For the text-containing cell, return its midpoint in [X, Y] coordinate format. 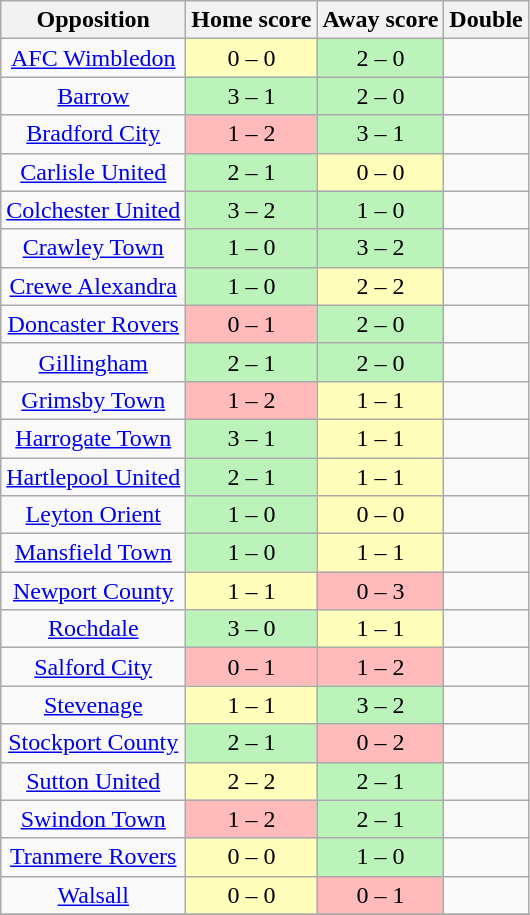
Rochdale [94, 629]
Walsall [94, 895]
Gillingham [94, 362]
Tranmere Rovers [94, 857]
Newport County [94, 591]
Bradford City [94, 134]
Crawley Town [94, 248]
Away score [380, 20]
Carlisle United [94, 172]
Leyton Orient [94, 515]
AFC Wimbledon [94, 58]
Colchester United [94, 210]
Mansfield Town [94, 553]
Salford City [94, 667]
3 – 0 [252, 629]
Crewe Alexandra [94, 286]
Grimsby Town [94, 400]
Opposition [94, 20]
Double [486, 20]
Stevenage [94, 705]
Barrow [94, 96]
0 – 3 [380, 591]
Doncaster Rovers [94, 324]
Swindon Town [94, 819]
Stockport County [94, 743]
Harrogate Town [94, 438]
Sutton United [94, 781]
Hartlepool United [94, 477]
Home score [252, 20]
0 – 2 [380, 743]
